Output the (X, Y) coordinate of the center of the cell containing the given text.  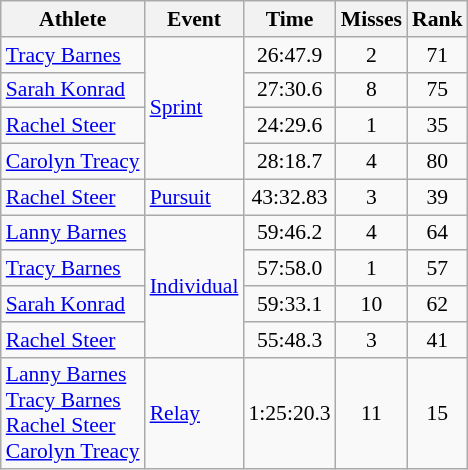
28:18.7 (289, 162)
11 (372, 413)
71 (438, 55)
Carolyn Treacy (73, 162)
Athlete (73, 19)
Individual (194, 286)
1:25:20.3 (289, 413)
Rank (438, 19)
59:46.2 (289, 233)
64 (438, 233)
2 (372, 55)
75 (438, 90)
Lanny BarnesTracy BarnesRachel SteerCarolyn Treacy (73, 413)
57:58.0 (289, 269)
43:32.83 (289, 197)
27:30.6 (289, 90)
55:48.3 (289, 340)
10 (372, 304)
8 (372, 90)
59:33.1 (289, 304)
41 (438, 340)
Lanny Barnes (73, 233)
24:29.6 (289, 126)
80 (438, 162)
Pursuit (194, 197)
Time (289, 19)
Misses (372, 19)
Event (194, 19)
57 (438, 269)
Sprint (194, 108)
62 (438, 304)
26:47.9 (289, 55)
35 (438, 126)
15 (438, 413)
39 (438, 197)
Relay (194, 413)
